Scan for the cell matching the given text and deliver its (x, y) coordinate at center. 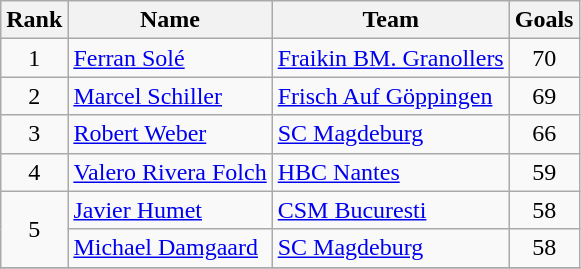
CSM Bucuresti (390, 210)
Marcel Schiller (170, 96)
1 (34, 58)
69 (544, 96)
Valero Rivera Folch (170, 172)
5 (34, 229)
Michael Damgaard (170, 248)
70 (544, 58)
Goals (544, 20)
Frisch Auf Göppingen (390, 96)
Team (390, 20)
3 (34, 134)
Name (170, 20)
4 (34, 172)
HBC Nantes (390, 172)
Javier Humet (170, 210)
66 (544, 134)
Fraikin BM. Granollers (390, 58)
59 (544, 172)
2 (34, 96)
Rank (34, 20)
Robert Weber (170, 134)
Ferran Solé (170, 58)
